Return the (X, Y) coordinate for the center point of the cell that contains the specified text.  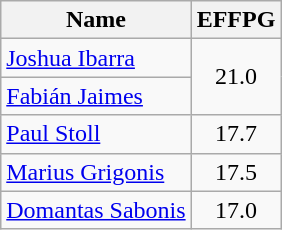
21.0 (236, 77)
Marius Grigonis (96, 172)
Name (96, 20)
Domantas Sabonis (96, 210)
17.0 (236, 210)
Paul Stoll (96, 134)
Joshua Ibarra (96, 58)
17.5 (236, 172)
Fabián Jaimes (96, 96)
17.7 (236, 134)
EFFPG (236, 20)
